Locate the cell with the specified text and output its [x, y] center coordinate. 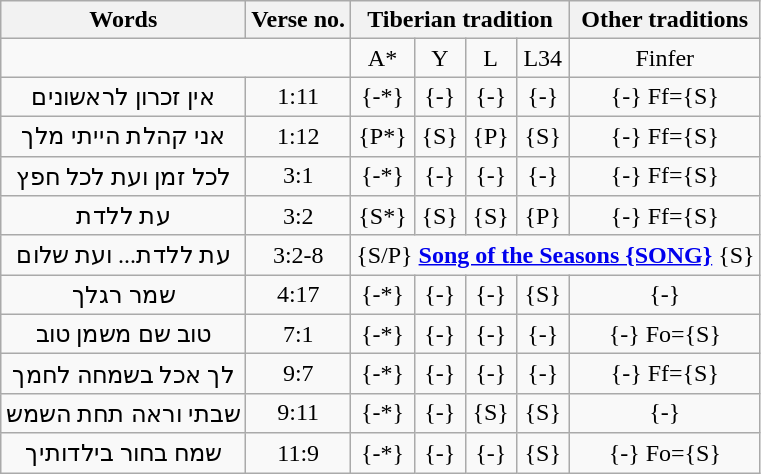
Tiberian tradition [460, 20]
A* [383, 58]
1:12 [298, 136]
L [490, 58]
Y [440, 58]
11:9 [298, 453]
Finfer [664, 58]
{S*} [383, 216]
טוב שם משמן טוב [124, 334]
{P*} [383, 136]
9:7 [298, 374]
עת ללדת [124, 216]
3:2 [298, 216]
אין זכרון לראשונים [124, 97]
4:17 [298, 295]
L34 [542, 58]
Other traditions [664, 20]
שבתי וראה תחת השמש [124, 413]
3:1 [298, 176]
שמח בחור בילדותיך [124, 453]
{S/P} Song of the Seasons {SONG} {S} [556, 255]
3:2-8 [298, 255]
אני קהלת הייתי מלך [124, 136]
7:1 [298, 334]
9:11 [298, 413]
עת ללדת... ועת שלום [124, 255]
Words [124, 20]
לכל זמן ועת לכל חפץ [124, 176]
שמר רגלך [124, 295]
1:11 [298, 97]
לך אכל בשמחה לחמך [124, 374]
Verse no. [298, 20]
